Locate the cell with the specified text and output its [x, y] center coordinate. 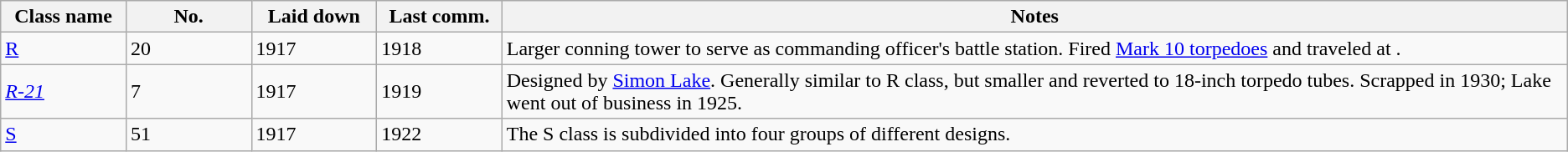
1918 [440, 48]
Notes [1034, 17]
7 [188, 92]
Last comm. [440, 17]
1922 [440, 134]
No. [188, 17]
R [64, 48]
The S class is subdivided into four groups of different designs. [1034, 134]
R-21 [64, 92]
1919 [440, 92]
Class name [64, 17]
Laid down [314, 17]
S [64, 134]
20 [188, 48]
51 [188, 134]
Larger conning tower to serve as commanding officer's battle station. Fired Mark 10 torpedoes and traveled at . [1034, 48]
